Provide the (x, y) coordinate of the cell's center where the given text is located.  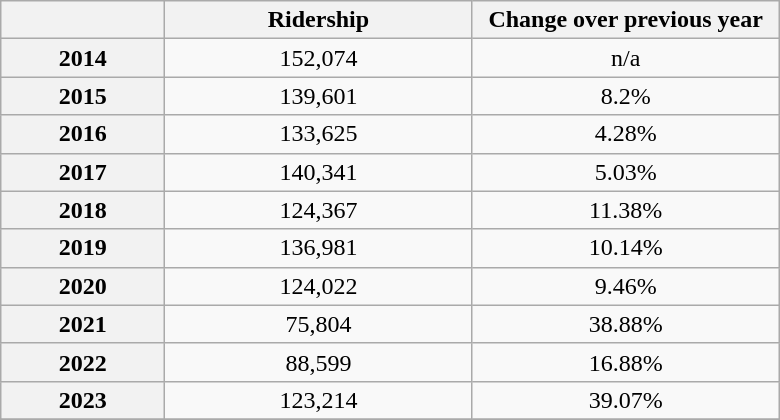
2016 (83, 134)
2014 (83, 58)
n/a (626, 58)
39.07% (626, 400)
9.46% (626, 286)
38.88% (626, 324)
124,022 (318, 286)
2023 (83, 400)
124,367 (318, 210)
Change over previous year (626, 20)
136,981 (318, 248)
2022 (83, 362)
139,601 (318, 96)
152,074 (318, 58)
2015 (83, 96)
75,804 (318, 324)
Ridership (318, 20)
4.28% (626, 134)
2020 (83, 286)
2021 (83, 324)
5.03% (626, 172)
10.14% (626, 248)
123,214 (318, 400)
2019 (83, 248)
11.38% (626, 210)
2017 (83, 172)
140,341 (318, 172)
16.88% (626, 362)
2018 (83, 210)
88,599 (318, 362)
8.2% (626, 96)
133,625 (318, 134)
